Pinpoint the cell where the given text exists, returning its [X, Y] midpoint coordinate. 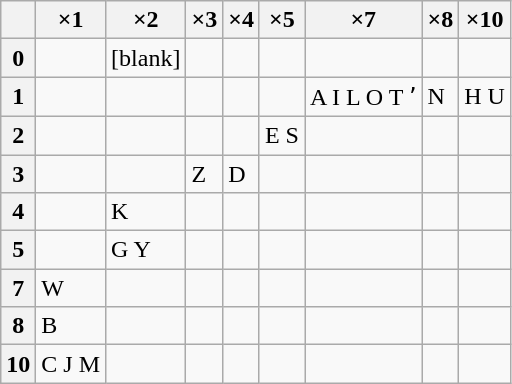
C J M [71, 364]
A I L O T ʼ [362, 97]
0 [18, 58]
[blank] [146, 58]
×8 [440, 20]
10 [18, 364]
×2 [146, 20]
×4 [242, 20]
×5 [282, 20]
×10 [485, 20]
×3 [204, 20]
D [242, 173]
7 [18, 288]
1 [18, 97]
G Y [146, 250]
8 [18, 326]
K [146, 212]
4 [18, 212]
5 [18, 250]
×1 [71, 20]
B [71, 326]
Z [204, 173]
3 [18, 173]
H U [485, 97]
E S [282, 135]
2 [18, 135]
W [71, 288]
×7 [362, 20]
N [440, 97]
